Identify which cell holds the provided text, then report its (X, Y) central coordinate. 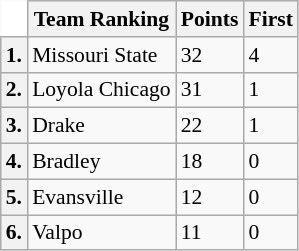
22 (210, 126)
12 (210, 197)
31 (210, 90)
Missouri State (102, 55)
4. (14, 162)
Evansville (102, 197)
2. (14, 90)
3. (14, 126)
6. (14, 233)
1. (14, 55)
Points (210, 19)
Team Ranking (102, 19)
18 (210, 162)
First (270, 19)
11 (210, 233)
Bradley (102, 162)
32 (210, 55)
4 (270, 55)
Loyola Chicago (102, 90)
Drake (102, 126)
5. (14, 197)
Valpo (102, 233)
